Search for the cell housing the specified text and yield its (x, y) center coordinate. 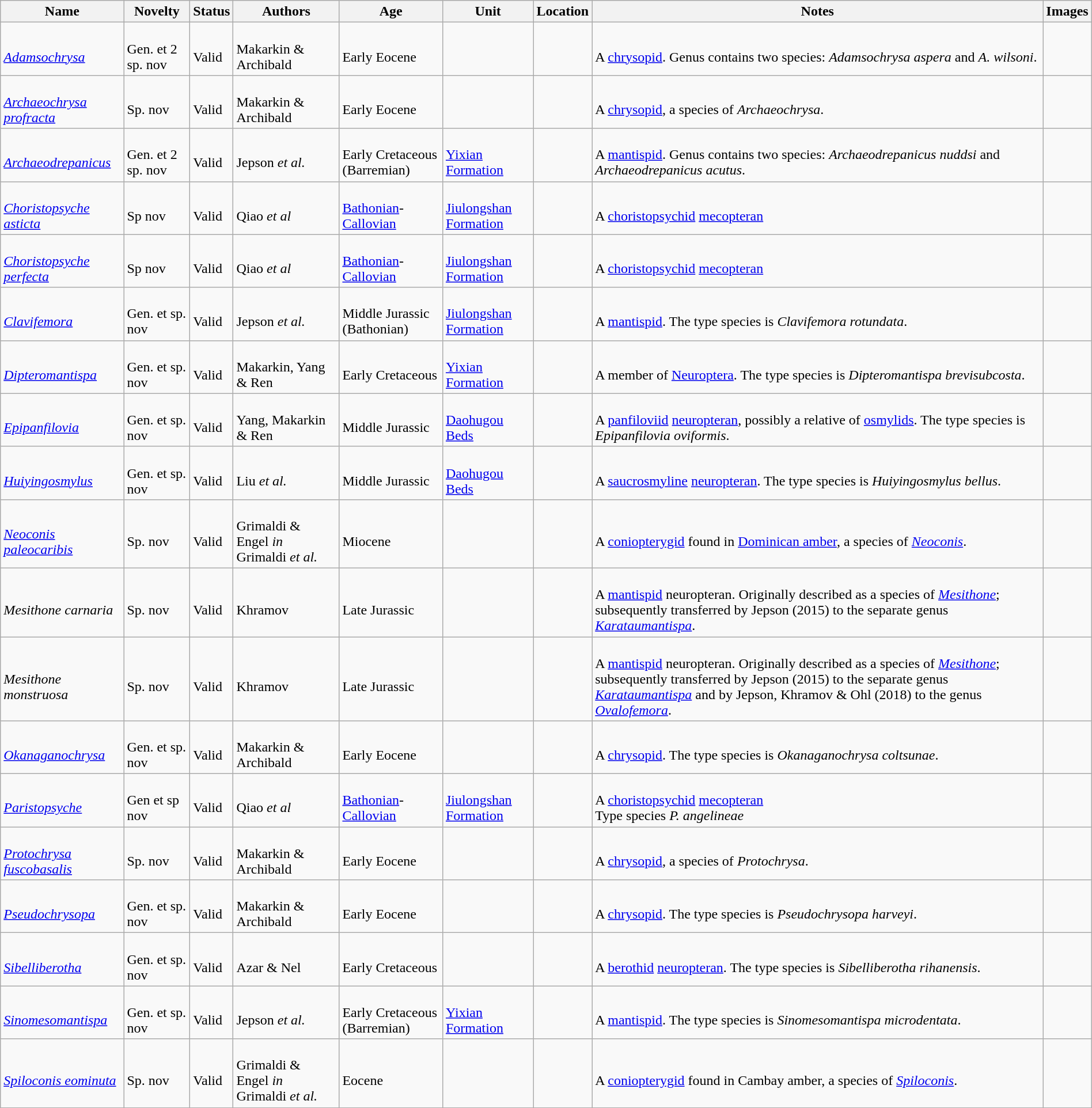
Status (212, 12)
Mesithone carnaria (62, 602)
Choristopsyche asticta (62, 208)
Adamsochrysa (62, 49)
Yang, Makarkin & Ren (286, 420)
A panfiloviid neuropteran, possibly a relative of osmylids. The type species is Epipanfilovia oviformis. (818, 420)
Archaeochrysa profracta (62, 102)
Pseudochrysopa (62, 906)
A berothid neuropteran. The type species is Sibelliberotha rihanensis. (818, 959)
A choristopsychid mecopteran Type species P. angelineae (818, 800)
A chrysopid, a species of Protochrysa. (818, 853)
Age (391, 12)
Okanaganochrysa (62, 747)
Azar & Nel (286, 959)
Neoconis paleocaribis (62, 533)
Liu et al. (286, 473)
A member of Neuroptera. The type species is Dipteromantispa brevisubcosta. (818, 367)
Images (1067, 12)
A mantispid. The type species is Sinomesomantispa microdentata. (818, 1012)
Protochrysa fuscobasalis (62, 853)
Sibelliberotha (62, 959)
Paristopsyche (62, 800)
A mantispid. Genus contains two species: Archaeodrepanicus nuddsi and Archaeodrepanicus acutus. (818, 155)
Sinomesomantispa (62, 1012)
Authors (286, 12)
Gen et sp nov (157, 800)
A coniopterygid found in Dominican amber, a species of Neoconis. (818, 533)
Archaeodrepanicus (62, 155)
Miocene (391, 533)
A saucrosmyline neuropteran. The type species is Huiyingosmylus bellus. (818, 473)
Choristopsyche perfecta (62, 261)
Name (62, 12)
A coniopterygid found in Cambay amber, a species of Spiloconis. (818, 1073)
Epipanfilovia (62, 420)
A chrysopid. Genus contains two species: Adamsochrysa aspera and A. wilsoni. (818, 49)
Notes (818, 12)
Spiloconis eominuta (62, 1073)
Location (563, 12)
Mesithone monstruosa (62, 679)
Middle Jurassic (Bathonian) (391, 314)
A chrysopid, a species of Archaeochrysa. (818, 102)
Clavifemora (62, 314)
Eocene (391, 1073)
Novelty (157, 12)
A chrysopid. The type species is Pseudochrysopa harveyi. (818, 906)
A mantispid. The type species is Clavifemora rotundata. (818, 314)
Makarkin, Yang & Ren (286, 367)
Dipteromantispa (62, 367)
A chrysopid. The type species is Okanaganochrysa coltsunae. (818, 747)
Huiyingosmylus (62, 473)
Unit (488, 12)
